Determine the (x, y) coordinate at the center of the cell enclosing the given text.  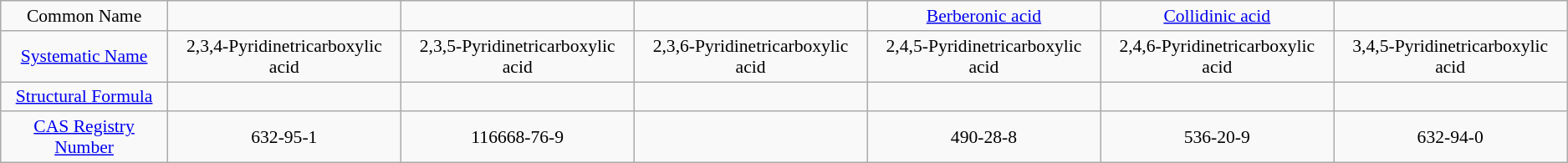
2,3,4-Pyridinetricarboxylic acid (284, 57)
3,4,5-Pyridinetricarboxylic acid (1450, 57)
CAS Registry Number (84, 137)
536-20-9 (1218, 137)
2,3,6-Pyridinetricarboxylic acid (751, 57)
Collidinic acid (1218, 16)
Berberonic acid (983, 16)
Systematic Name (84, 57)
632-95-1 (284, 137)
116668-76-9 (517, 137)
Common Name (84, 16)
Structural Formula (84, 97)
2,3,5-Pyridinetricarboxylic acid (517, 57)
2,4,5-Pyridinetricarboxylic acid (983, 57)
2,4,6-Pyridinetricarboxylic acid (1218, 57)
490-28-8 (983, 137)
632-94-0 (1450, 137)
